Scan for the cell matching the given text and deliver its [X, Y] coordinate at center. 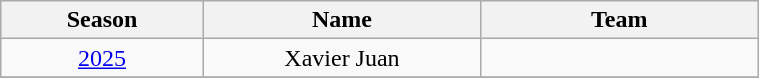
Name [342, 20]
Team [620, 20]
Season [102, 20]
2025 [102, 58]
Xavier Juan [342, 58]
